Return the (x, y) coordinate for the center point of the cell that contains the specified text.  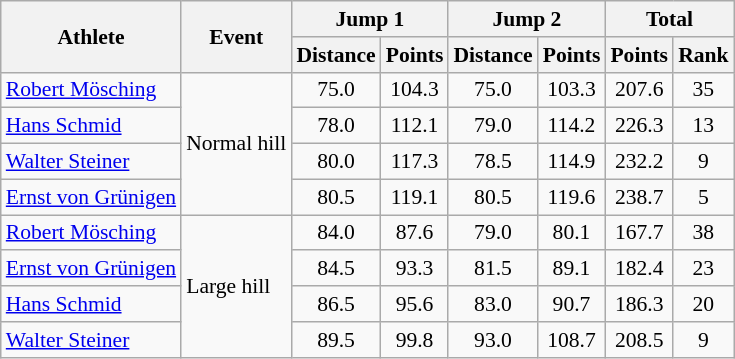
207.6 (639, 90)
84.5 (336, 269)
99.8 (415, 340)
86.5 (336, 304)
87.6 (415, 233)
117.3 (415, 162)
186.3 (639, 304)
35 (704, 90)
103.3 (572, 90)
104.3 (415, 90)
Large hill (236, 286)
93.3 (415, 269)
90.7 (572, 304)
38 (704, 233)
Event (236, 36)
20 (704, 304)
232.2 (639, 162)
Jump 2 (526, 19)
167.7 (639, 233)
238.7 (639, 197)
5 (704, 197)
Normal hill (236, 143)
83.0 (492, 304)
80.1 (572, 233)
112.1 (415, 126)
119.1 (415, 197)
182.4 (639, 269)
84.0 (336, 233)
80.0 (336, 162)
95.6 (415, 304)
81.5 (492, 269)
208.5 (639, 340)
Total (669, 19)
13 (704, 126)
23 (704, 269)
226.3 (639, 126)
114.9 (572, 162)
Athlete (91, 36)
89.1 (572, 269)
108.7 (572, 340)
Jump 1 (370, 19)
89.5 (336, 340)
93.0 (492, 340)
Rank (704, 55)
78.0 (336, 126)
119.6 (572, 197)
78.5 (492, 162)
114.2 (572, 126)
